Capture the cell that displays the provided text and extract its (x, y) central coordinate. 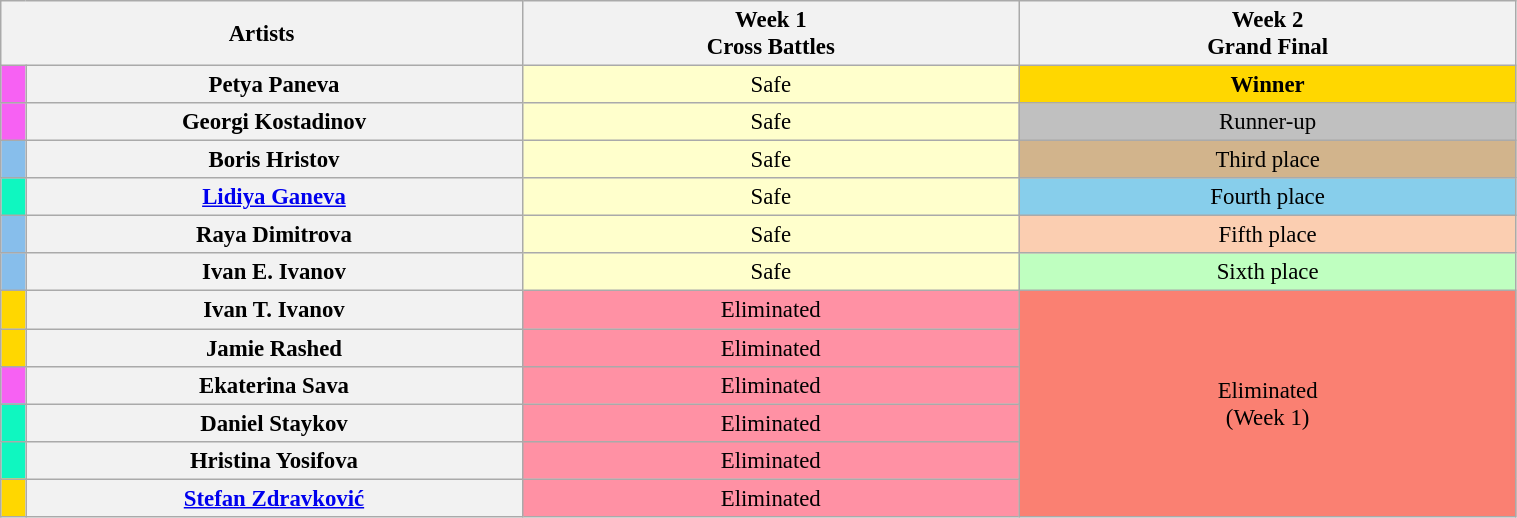
Eliminated(Week 1) (1268, 404)
Fourth place (1268, 197)
Stefan Zdravković (274, 498)
Raya Dimitrova (274, 235)
Sixth place (1268, 273)
Artists (262, 34)
Ekaterina Sava (274, 385)
Week 1Cross Battles (770, 34)
Winner (1268, 85)
Ivan E. Ivanov (274, 273)
Week 2Grand Final (1268, 34)
Third place (1268, 160)
Lidiya Ganeva (274, 197)
Boris Hristov (274, 160)
Fifth place (1268, 235)
Daniel Staykov (274, 423)
Georgi Kostadinov (274, 122)
Ivan T. Ivanov (274, 310)
Runner-up (1268, 122)
Petya Paneva (274, 85)
Jamie Rashed (274, 348)
Hristina Yosifova (274, 460)
